Detect which cell encompasses the target text, then output its (X, Y) center coordinate. 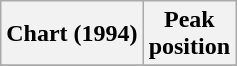
Chart (1994) (72, 34)
Peakposition (189, 34)
